Return the [x, y] coordinate for the center point of the cell that contains the specified text.  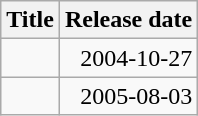
Title [30, 20]
2004-10-27 [128, 58]
2005-08-03 [128, 96]
Release date [128, 20]
